Locate the cell with the specified text and output its (x, y) center coordinate. 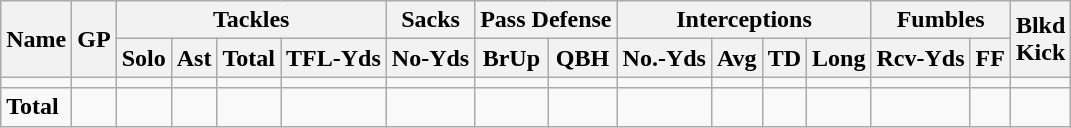
No-Yds (430, 58)
FF (990, 58)
Interceptions (744, 20)
Long (839, 58)
Ast (194, 58)
Tackles (251, 20)
BlkdKick (1040, 39)
Sacks (430, 20)
BrUp (512, 58)
Name (36, 39)
Pass Defense (546, 20)
Solo (144, 58)
Rcv-Yds (920, 58)
Fumbles (940, 20)
Avg (736, 58)
TD (784, 58)
GP (94, 39)
QBH (582, 58)
TFL-Yds (334, 58)
No.-Yds (664, 58)
